Determine the [x, y] coordinate at the center of the cell enclosing the given text.  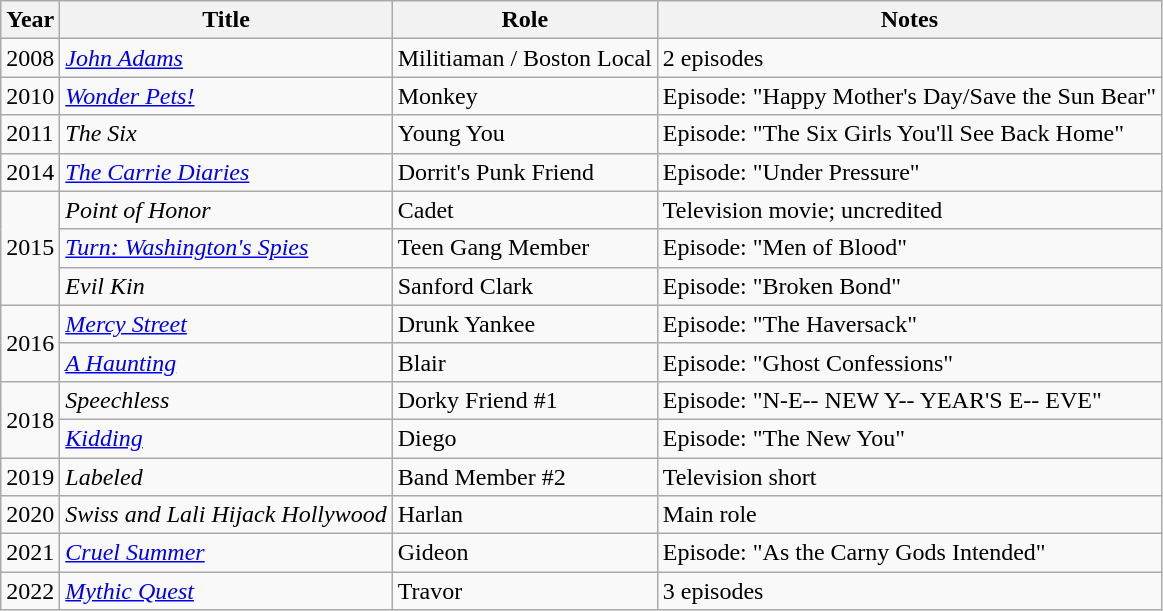
Point of Honor [226, 210]
A Haunting [226, 362]
Notes [909, 20]
Episode: "Ghost Confessions" [909, 362]
Wonder Pets! [226, 96]
Episode: "The New You" [909, 438]
Swiss and Lali Hijack Hollywood [226, 515]
2019 [30, 477]
2010 [30, 96]
Television short [909, 477]
2016 [30, 343]
Episode: "Happy Mother's Day/Save the Sun Bear" [909, 96]
Young You [524, 134]
The Carrie Diaries [226, 172]
Year [30, 20]
Drunk Yankee [524, 324]
The Six [226, 134]
Episode: "Broken Bond" [909, 286]
Travor [524, 591]
2018 [30, 419]
Band Member #2 [524, 477]
2014 [30, 172]
2008 [30, 58]
Harlan [524, 515]
Gideon [524, 553]
Blair [524, 362]
2015 [30, 248]
2020 [30, 515]
2011 [30, 134]
Episode: "As the Carny Gods Intended" [909, 553]
Labeled [226, 477]
Evil Kin [226, 286]
Teen Gang Member [524, 248]
Role [524, 20]
Sanford Clark [524, 286]
Episode: "Under Pressure" [909, 172]
Cadet [524, 210]
Mythic Quest [226, 591]
Turn: Washington's Spies [226, 248]
Speechless [226, 400]
2021 [30, 553]
Mercy Street [226, 324]
Episode: "Men of Blood" [909, 248]
2 episodes [909, 58]
2022 [30, 591]
Cruel Summer [226, 553]
John Adams [226, 58]
Main role [909, 515]
Title [226, 20]
Dorky Friend #1 [524, 400]
Dorrit's Punk Friend [524, 172]
Monkey [524, 96]
3 episodes [909, 591]
Militiaman / Boston Local [524, 58]
Diego [524, 438]
Episode: "The Haversack" [909, 324]
Television movie; uncredited [909, 210]
Kidding [226, 438]
Episode: "N-E-- NEW Y-- YEAR'S E-- EVE" [909, 400]
Episode: "The Six Girls You'll See Back Home" [909, 134]
